Identify which cell holds the provided text, then report its [X, Y] central coordinate. 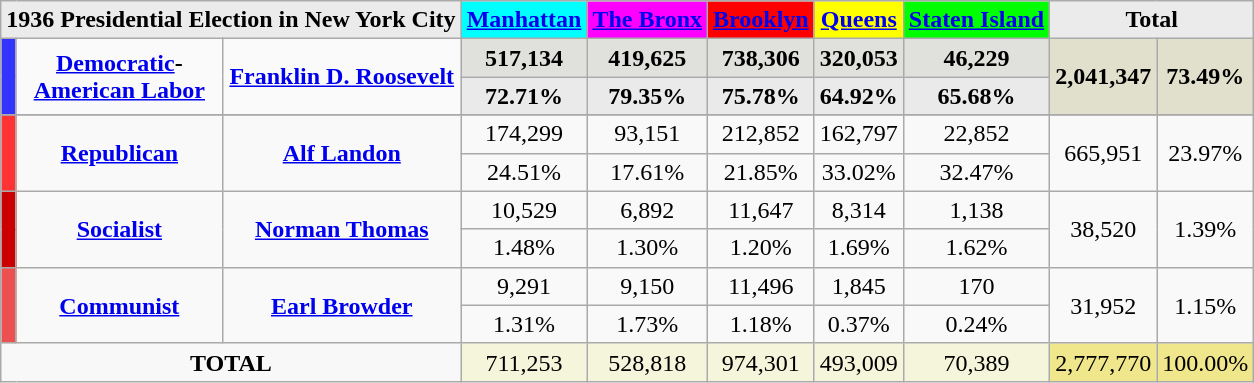
11,647 [762, 210]
The Bronx [648, 20]
TOTAL [231, 362]
2,041,347 [1104, 77]
162,797 [858, 134]
46,229 [976, 58]
528,818 [648, 362]
1.30% [648, 248]
174,299 [524, 134]
320,053 [858, 58]
33.02% [858, 172]
70,389 [976, 362]
170 [976, 286]
8,314 [858, 210]
1.15% [1206, 305]
Norman Thomas [342, 229]
17.61% [648, 172]
65.68% [976, 96]
Democratic-American Labor [119, 77]
Manhattan [524, 20]
0.24% [976, 324]
517,134 [524, 58]
1.62% [976, 248]
21.85% [762, 172]
6,892 [648, 210]
1.73% [648, 324]
Earl Browder [342, 305]
1.69% [858, 248]
1.39% [1206, 229]
Communist [119, 305]
64.92% [858, 96]
93,151 [648, 134]
31,952 [1104, 305]
Republican [119, 153]
665,951 [1104, 153]
Franklin D. Roosevelt [342, 77]
11,496 [762, 286]
493,009 [858, 362]
1.31% [524, 324]
2,777,770 [1104, 362]
24.51% [524, 172]
23.97% [1206, 153]
Total [1152, 20]
711,253 [524, 362]
Brooklyn [762, 20]
419,625 [648, 58]
32.47% [976, 172]
1,845 [858, 286]
Staten Island [976, 20]
38,520 [1104, 229]
974,301 [762, 362]
10,529 [524, 210]
1.20% [762, 248]
0.37% [858, 324]
22,852 [976, 134]
1936 Presidential Election in New York City [231, 20]
1,138 [976, 210]
73.49% [1206, 77]
9,291 [524, 286]
75.78% [762, 96]
72.71% [524, 96]
Alf Landon [342, 153]
1.48% [524, 248]
100.00% [1206, 362]
79.35% [648, 96]
1.18% [762, 324]
Queens [858, 20]
Socialist [119, 229]
9,150 [648, 286]
212,852 [762, 134]
738,306 [762, 58]
